Return (X, Y) of the center of cell containing provided text 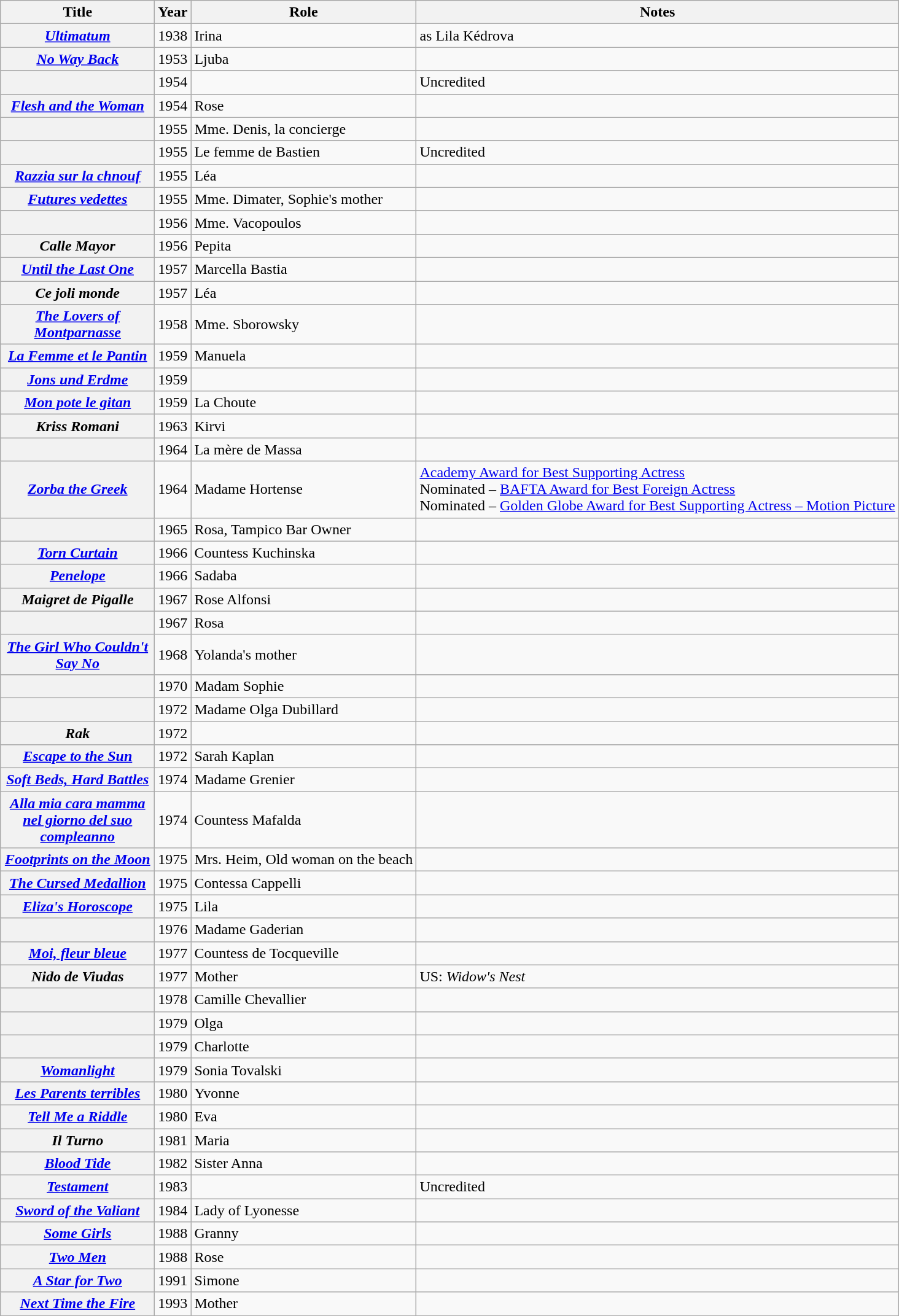
Alla mia cara mamma nel giorno del suo compleanno (77, 820)
Futures vedettes (77, 199)
Mrs. Heim, Old woman on the beach (303, 860)
A Star for Two (77, 1280)
Yolanda's mother (303, 655)
Madame Grenier (303, 780)
Torn Curtain (77, 553)
Next Time the Fire (77, 1304)
1958 (173, 324)
Zorba the Greek (77, 489)
No Way Back (77, 59)
Maigret de Pigalle (77, 599)
Contessa Cappelli (303, 883)
1982 (173, 1164)
Mon pote le gitan (77, 403)
Sister Anna (303, 1164)
Ce joli monde (77, 293)
Irina (303, 36)
Until the Last One (77, 269)
1963 (173, 426)
Countess de Tocqueville (303, 953)
Kriss Romani (77, 426)
1991 (173, 1280)
Mme. Denis, la concierge (303, 129)
Notes (657, 12)
Countess Mafalda (303, 820)
1983 (173, 1187)
Rosa (303, 623)
Madam Sophie (303, 686)
1993 (173, 1304)
Rak (77, 733)
Ultimatum (77, 36)
Sonia Tovalski (303, 1070)
Le femme de Bastien (303, 152)
Mme. Dimater, Sophie's mother (303, 199)
1965 (173, 529)
Eliza's Horoscope (77, 906)
Some Girls (77, 1234)
Year (173, 12)
La mère de Massa (303, 450)
The Lovers of Montparnasse (77, 324)
Calle Mayor (77, 246)
Madame Olga Dubillard (303, 709)
Simone (303, 1280)
Manuela (303, 356)
as Lila Kédrova (657, 36)
La Choute (303, 403)
1938 (173, 36)
Sarah Kaplan (303, 757)
Granny (303, 1234)
Pepita (303, 246)
1970 (173, 686)
Escape to the Sun (77, 757)
1978 (173, 1000)
1968 (173, 655)
Lila (303, 906)
1984 (173, 1210)
La Femme et le Pantin (77, 356)
The Cursed Medallion (77, 883)
US: Widow's Nest (657, 976)
Les Parents terribles (77, 1093)
Madame Gaderian (303, 930)
Soft Beds, Hard Battles (77, 780)
The Girl Who Couldn't Say No (77, 655)
Testament (77, 1187)
Blood Tide (77, 1164)
Footprints on the Moon (77, 860)
Lady of Lyonesse (303, 1210)
Maria (303, 1140)
1981 (173, 1140)
Title (77, 12)
Eva (303, 1116)
Kirvi (303, 426)
Moi, fleur bleue (77, 953)
Il Turno (77, 1140)
Mme. Sborowsky (303, 324)
1953 (173, 59)
Sword of the Valiant (77, 1210)
Rose Alfonsi (303, 599)
Ljuba (303, 59)
1976 (173, 930)
Yvonne (303, 1093)
Rosa, Tampico Bar Owner (303, 529)
Camille Chevallier (303, 1000)
Role (303, 12)
Countess Kuchinska (303, 553)
Tell Me a Riddle (77, 1116)
Olga (303, 1023)
Marcella Bastia (303, 269)
Penelope (77, 576)
Sadaba (303, 576)
Mme. Vacopoulos (303, 222)
Womanlight (77, 1070)
Jons und Erdme (77, 380)
Flesh and the Woman (77, 106)
Madame Hortense (303, 489)
Nido de Viudas (77, 976)
Two Men (77, 1257)
Razzia sur la chnouf (77, 176)
Charlotte (303, 1046)
